Scan for the cell matching the given text and deliver its (x, y) coordinate at center. 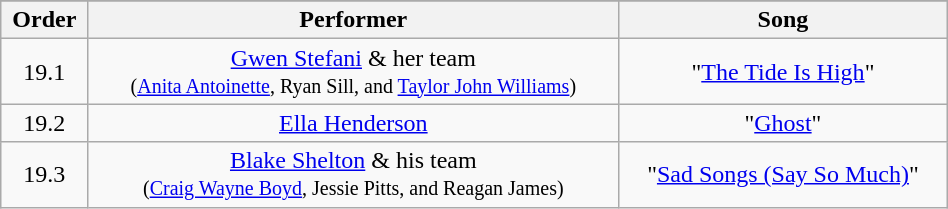
Order (44, 20)
19.2 (44, 123)
Gwen Stefani & her team (Anita Antoinette, Ryan Sill, and Taylor John Williams) (354, 72)
19.3 (44, 174)
"Ghost" (784, 123)
Blake Shelton & his team (Craig Wayne Boyd, Jessie Pitts, and Reagan James) (354, 174)
19.1 (44, 72)
Song (784, 20)
Ella Henderson (354, 123)
Performer (354, 20)
"The Tide Is High" (784, 72)
"Sad Songs (Say So Much)" (784, 174)
